Find where the given text appears and provide that cell's center as [X, Y] coordinate. 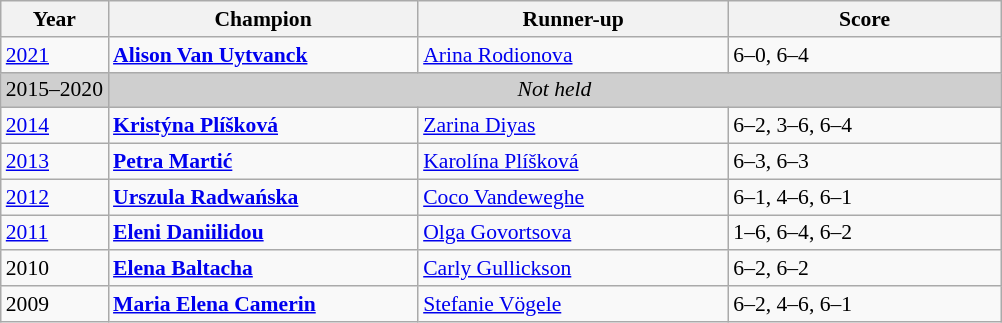
Karolína Plíšková [573, 162]
6–2, 3–6, 6–4 [864, 126]
Zarina Diyas [573, 126]
Not held [554, 90]
2013 [54, 162]
Year [54, 19]
2012 [54, 197]
Carly Gullickson [573, 269]
2014 [54, 126]
Olga Govortsova [573, 233]
6–0, 6–4 [864, 55]
Champion [263, 19]
6–2, 4–6, 6–1 [864, 304]
2011 [54, 233]
2009 [54, 304]
Eleni Daniilidou [263, 233]
Score [864, 19]
6–3, 6–3 [864, 162]
Urszula Radwańska [263, 197]
2010 [54, 269]
1–6, 6–4, 6–2 [864, 233]
Alison Van Uytvanck [263, 55]
6–2, 6–2 [864, 269]
Petra Martić [263, 162]
Maria Elena Camerin [263, 304]
6–1, 4–6, 6–1 [864, 197]
Stefanie Vögele [573, 304]
Runner-up [573, 19]
Elena Baltacha [263, 269]
2015–2020 [54, 90]
Arina Rodionova [573, 55]
Coco Vandeweghe [573, 197]
2021 [54, 55]
Kristýna Plíšková [263, 126]
